From the cell containing the given text, extract its center point as [X, Y] coordinate. 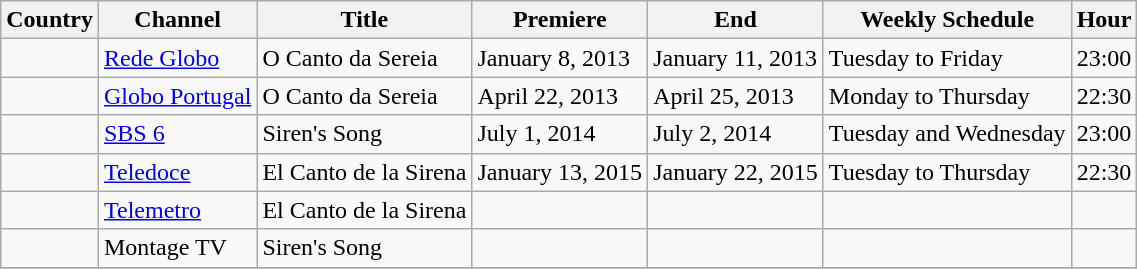
January 8, 2013 [560, 58]
Channel [177, 20]
Weekly Schedule [947, 20]
July 1, 2014 [560, 134]
Montage TV [177, 248]
July 2, 2014 [736, 134]
January 11, 2013 [736, 58]
Tuesday and Wednesday [947, 134]
Country [50, 20]
Premiere [560, 20]
Tuesday to Thursday [947, 172]
April 25, 2013 [736, 96]
Hour [1104, 20]
Telemetro [177, 210]
Tuesday to Friday [947, 58]
Globo Portugal [177, 96]
Title [364, 20]
End [736, 20]
Monday to Thursday [947, 96]
Teledoce [177, 172]
April 22, 2013 [560, 96]
January 13, 2015 [560, 172]
SBS 6 [177, 134]
Rede Globo [177, 58]
January 22, 2015 [736, 172]
